Detect which cell encompasses the target text, then output its [X, Y] center coordinate. 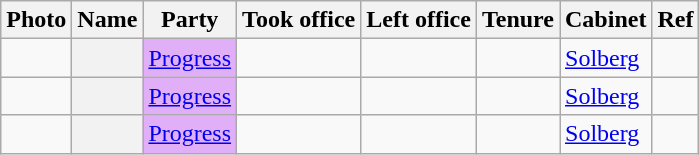
Took office [299, 20]
Party [190, 20]
Ref [676, 20]
Tenure [518, 20]
Photo [36, 20]
Name [108, 20]
Left office [419, 20]
Cabinet [606, 20]
